Search for the cell housing the specified text and yield its (x, y) center coordinate. 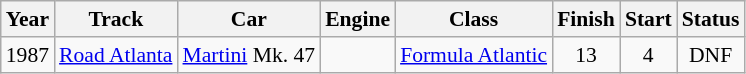
Finish (586, 19)
DNF (711, 55)
Formula Atlantic (474, 55)
13 (586, 55)
Martini Mk. 47 (248, 55)
Year (28, 19)
Class (474, 19)
1987 (28, 55)
Status (711, 19)
Track (116, 19)
Engine (358, 19)
Road Atlanta (116, 55)
4 (648, 55)
Start (648, 19)
Car (248, 19)
